Search for the cell housing the specified text and yield its (X, Y) center coordinate. 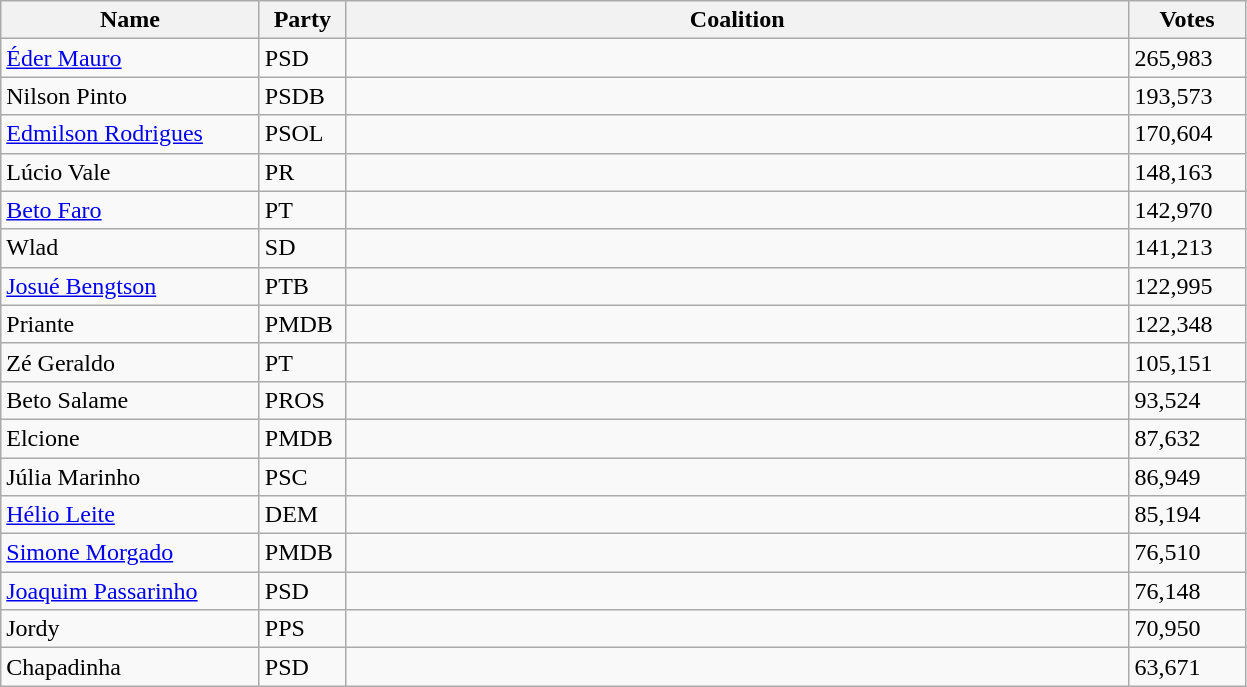
PROS (302, 400)
SD (302, 248)
Elcione (130, 438)
Coalition (737, 20)
193,573 (1187, 96)
93,524 (1187, 400)
Beto Faro (130, 210)
265,983 (1187, 58)
PPS (302, 629)
105,151 (1187, 362)
Simone Morgado (130, 553)
Zé Geraldo (130, 362)
85,194 (1187, 515)
Jordy (130, 629)
Lúcio Vale (130, 172)
87,632 (1187, 438)
142,970 (1187, 210)
141,213 (1187, 248)
Éder Mauro (130, 58)
Hélio Leite (130, 515)
Nilson Pinto (130, 96)
Edmilson Rodrigues (130, 134)
70,950 (1187, 629)
170,604 (1187, 134)
122,995 (1187, 286)
76,148 (1187, 591)
Joaquim Passarinho (130, 591)
PR (302, 172)
Josué Bengtson (130, 286)
63,671 (1187, 667)
PSC (302, 477)
Chapadinha (130, 667)
PSDB (302, 96)
Name (130, 20)
Wlad (130, 248)
Votes (1187, 20)
148,163 (1187, 172)
Júlia Marinho (130, 477)
Beto Salame (130, 400)
PSOL (302, 134)
Priante (130, 324)
DEM (302, 515)
86,949 (1187, 477)
122,348 (1187, 324)
76,510 (1187, 553)
PTB (302, 286)
Party (302, 20)
